Provide the (x, y) coordinate of the cell's center where the given text is located.  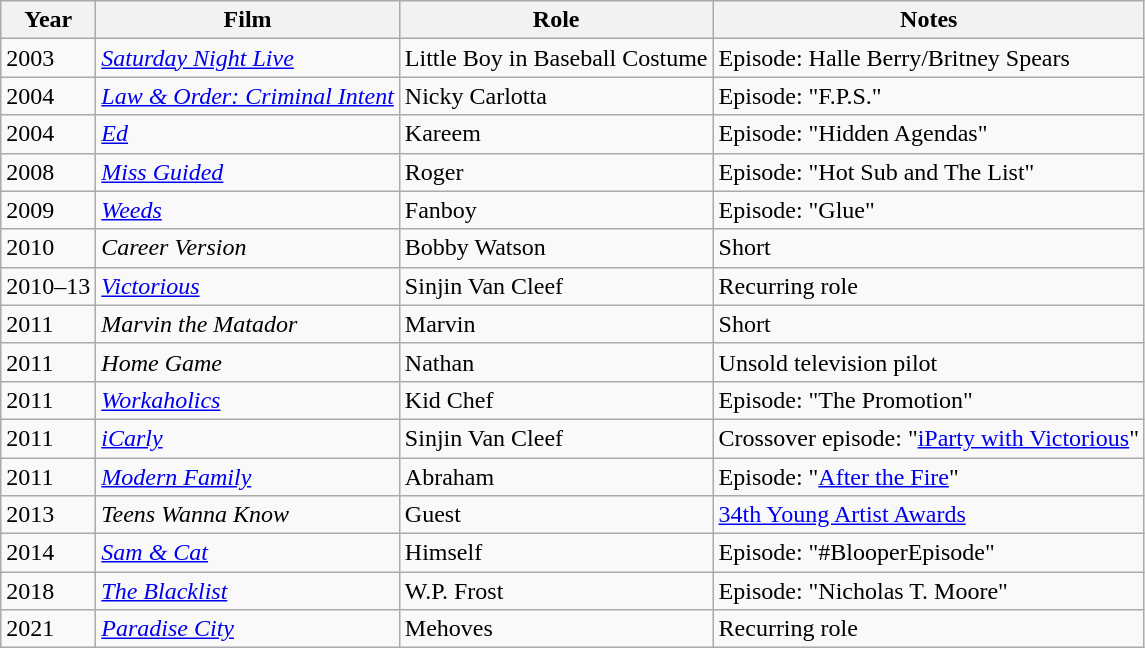
Mehoves (556, 629)
Episode: "After the Fire" (928, 477)
Episode: "Nicholas T. Moore" (928, 591)
Nathan (556, 362)
Sam & Cat (248, 553)
2014 (48, 553)
Episode: "The Promotion" (928, 400)
The Blacklist (248, 591)
Ed (248, 134)
iCarly (248, 438)
Kid Chef (556, 400)
Roger (556, 172)
2008 (48, 172)
W.P. Frost (556, 591)
Teens Wanna Know (248, 515)
Weeds (248, 210)
2010 (48, 248)
Kareem (556, 134)
Paradise City (248, 629)
Guest (556, 515)
Notes (928, 20)
Marvin (556, 324)
Abraham (556, 477)
Fanboy (556, 210)
34th Young Artist Awards (928, 515)
Role (556, 20)
Year (48, 20)
Film (248, 20)
Home Game (248, 362)
2013 (48, 515)
Episode: "#BlooperEpisode" (928, 553)
Crossover episode: "iParty with Victorious" (928, 438)
Nicky Carlotta (556, 96)
2018 (48, 591)
Saturday Night Live (248, 58)
Episode: Halle Berry/Britney Spears (928, 58)
2003 (48, 58)
Unsold television pilot (928, 362)
Episode: "Hot Sub and The List" (928, 172)
Himself (556, 553)
Victorious (248, 286)
Bobby Watson (556, 248)
Miss Guided (248, 172)
Episode: "Hidden Agendas" (928, 134)
Modern Family (248, 477)
Law & Order: Criminal Intent (248, 96)
Episode: "Glue" (928, 210)
2010–13 (48, 286)
Episode: "F.P.S." (928, 96)
Marvin the Matador (248, 324)
Career Version (248, 248)
Little Boy in Baseball Costume (556, 58)
2009 (48, 210)
Workaholics (248, 400)
2021 (48, 629)
